Identify which cell holds the provided text, then report its (x, y) central coordinate. 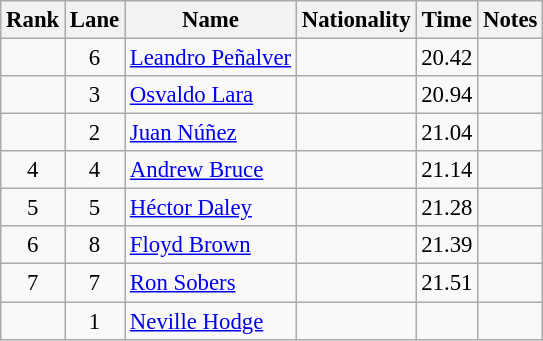
2 (95, 133)
Neville Hodge (211, 321)
20.94 (447, 95)
Juan Núñez (211, 133)
Andrew Bruce (211, 170)
Rank (33, 20)
21.28 (447, 208)
21.51 (447, 283)
8 (95, 245)
Héctor Daley (211, 208)
Name (211, 20)
Time (447, 20)
3 (95, 95)
Lane (95, 20)
21.04 (447, 133)
Osvaldo Lara (211, 95)
20.42 (447, 58)
Leandro Peñalver (211, 58)
21.39 (447, 245)
Nationality (356, 20)
Notes (510, 20)
21.14 (447, 170)
Ron Sobers (211, 283)
Floyd Brown (211, 245)
1 (95, 321)
